Return [x, y] of the center of cell containing provided text 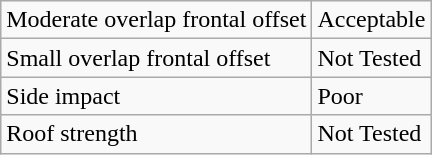
Acceptable [372, 20]
Roof strength [156, 134]
Poor [372, 96]
Side impact [156, 96]
Small overlap frontal offset [156, 58]
Moderate overlap frontal offset [156, 20]
